Provide the [x, y] coordinate of the cell's center where the given text is located.  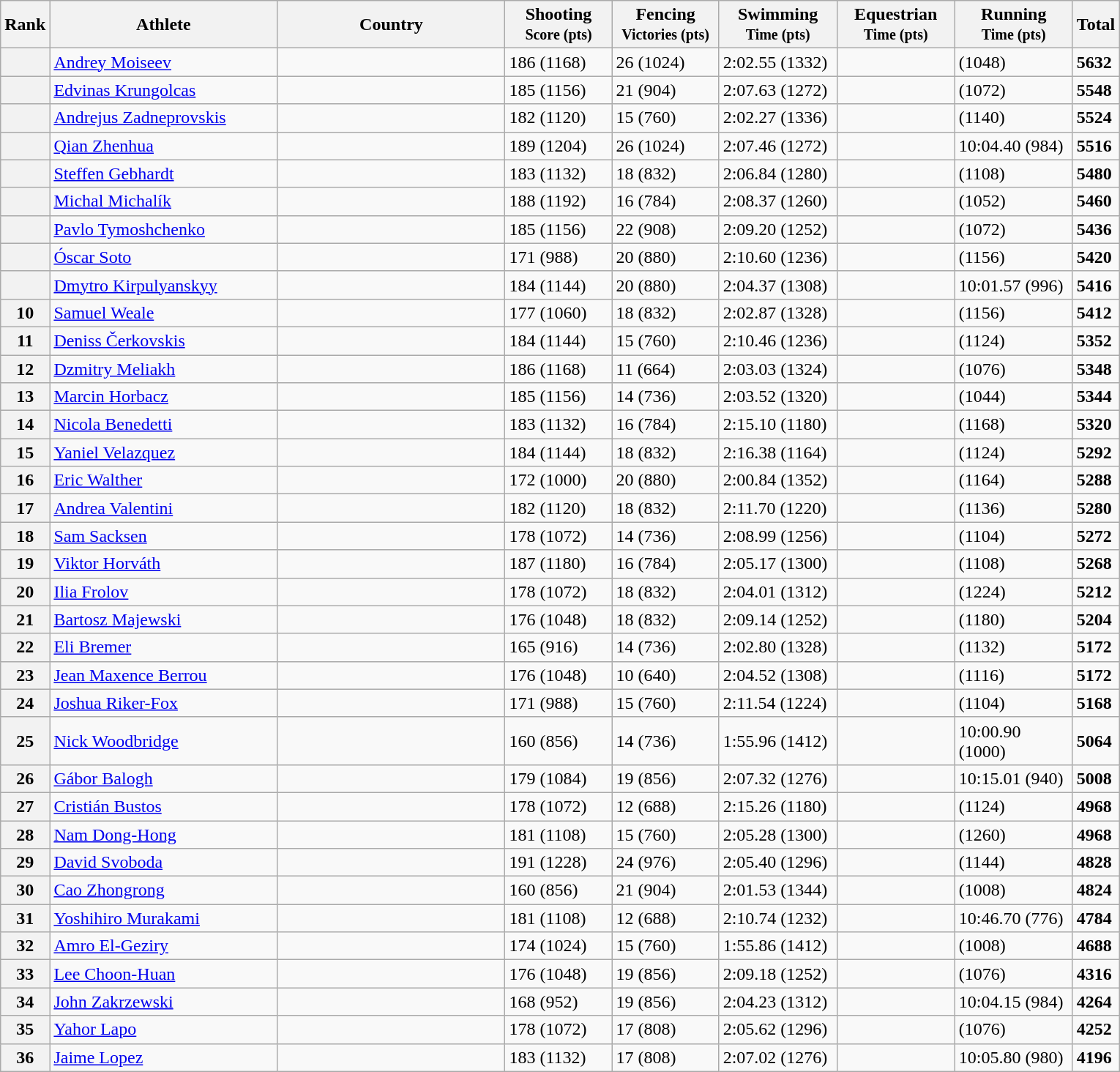
36 [25, 1057]
Bartosz Majewski [164, 619]
12 [25, 368]
Joshua Riker-Fox [164, 703]
2:06.84 (1280) [777, 174]
18 [25, 536]
179 (1084) [559, 778]
2:02.87 (1328) [777, 313]
10 [25, 313]
Ilia Frolov [164, 592]
Andrey Moiseev [164, 62]
Viktor Horváth [164, 564]
(1180) [1013, 619]
5292 [1096, 453]
ShootingScore (pts) [559, 25]
Nicola Benedetti [164, 425]
10:04.40 (984) [1013, 146]
5460 [1096, 201]
Óscar Soto [164, 257]
5352 [1096, 340]
5272 [1096, 536]
27 [25, 806]
2:04.37 (1308) [777, 285]
191 (1228) [559, 863]
5480 [1096, 174]
Athlete [164, 25]
5344 [1096, 397]
2:07.63 (1272) [777, 90]
10 (640) [665, 675]
(1168) [1013, 425]
2:08.37 (1260) [777, 201]
2:07.46 (1272) [777, 146]
24 [25, 703]
Fencing Victories (pts) [665, 25]
33 [25, 974]
189 (1204) [559, 146]
Total [1096, 25]
2:03.52 (1320) [777, 397]
Sam Sacksen [164, 536]
1:55.96 (1412) [777, 741]
187 (1180) [559, 564]
2:07.32 (1276) [777, 778]
(1048) [1013, 62]
11 [25, 340]
2:11.70 (1220) [777, 508]
2:01.53 (1344) [777, 890]
4824 [1096, 890]
5288 [1096, 480]
5268 [1096, 564]
11 (664) [665, 368]
(1136) [1013, 508]
172 (1000) [559, 480]
Equestrian Time (pts) [896, 25]
Edvinas Krungolcas [164, 90]
2:10.74 (1232) [777, 918]
10:46.70 (776) [1013, 918]
Gábor Balogh [164, 778]
(1164) [1013, 480]
5212 [1096, 592]
(1052) [1013, 201]
Eli Bremer [164, 647]
26 [25, 778]
16 [25, 480]
2:05.17 (1300) [777, 564]
13 [25, 397]
2:05.40 (1296) [777, 863]
30 [25, 890]
5064 [1096, 741]
5280 [1096, 508]
Yahor Lapo [164, 1030]
David Svoboda [164, 863]
174 (1024) [559, 946]
2:05.62 (1296) [777, 1030]
5412 [1096, 313]
2:05.28 (1300) [777, 834]
Steffen Gebhardt [164, 174]
(1132) [1013, 647]
Dmytro Kirpulyanskyy [164, 285]
(1044) [1013, 397]
21 [25, 619]
Cristián Bustos [164, 806]
1:55.86 (1412) [777, 946]
Yoshihiro Murakami [164, 918]
2:09.14 (1252) [777, 619]
4688 [1096, 946]
Andrejus Zadneprovskis [164, 118]
25 [25, 741]
10:01.57 (996) [1013, 285]
165 (916) [559, 647]
10:04.15 (984) [1013, 1002]
Nick Woodbridge [164, 741]
Rank [25, 25]
Yaniel Velazquez [164, 453]
4252 [1096, 1030]
5416 [1096, 285]
Jaime Lopez [164, 1057]
Nam Dong-Hong [164, 834]
2:16.38 (1164) [777, 453]
Eric Walther [164, 480]
32 [25, 946]
5632 [1096, 62]
10:00.90 (1000) [1013, 741]
Jean Maxence Berrou [164, 675]
John Zakrzewski [164, 1002]
29 [25, 863]
5524 [1096, 118]
Andrea Valentini [164, 508]
10:15.01 (940) [1013, 778]
Michal Michalík [164, 201]
35 [25, 1030]
4316 [1096, 974]
5168 [1096, 703]
2:00.84 (1352) [777, 480]
5548 [1096, 90]
2:15.26 (1180) [777, 806]
5516 [1096, 146]
5436 [1096, 229]
2:07.02 (1276) [777, 1057]
2:10.60 (1236) [777, 257]
14 [25, 425]
22 (908) [665, 229]
2:09.18 (1252) [777, 974]
Country [391, 25]
24 (976) [665, 863]
4784 [1096, 918]
(1224) [1013, 592]
5348 [1096, 368]
2:10.46 (1236) [777, 340]
Marcin Horbacz [164, 397]
5420 [1096, 257]
2:02.27 (1336) [777, 118]
Cao Zhongrong [164, 890]
Qian Zhenhua [164, 146]
Amro El-Geziry [164, 946]
5320 [1096, 425]
177 (1060) [559, 313]
2:11.54 (1224) [777, 703]
4828 [1096, 863]
Samuel Weale [164, 313]
17 [25, 508]
2:04.23 (1312) [777, 1002]
2:04.52 (1308) [777, 675]
2:08.99 (1256) [777, 536]
Pavlo Tymoshchenko [164, 229]
Deniss Čerkovskis [164, 340]
(1116) [1013, 675]
19 [25, 564]
2:03.03 (1324) [777, 368]
168 (952) [559, 1002]
5204 [1096, 619]
34 [25, 1002]
(1260) [1013, 834]
31 [25, 918]
20 [25, 592]
10:05.80 (980) [1013, 1057]
2:09.20 (1252) [777, 229]
2:02.55 (1332) [777, 62]
Running Time (pts) [1013, 25]
(1140) [1013, 118]
188 (1192) [559, 201]
15 [25, 453]
Swimming Time (pts) [777, 25]
(1144) [1013, 863]
4264 [1096, 1002]
2:02.80 (1328) [777, 647]
28 [25, 834]
4196 [1096, 1057]
5008 [1096, 778]
2:04.01 (1312) [777, 592]
2:15.10 (1180) [777, 425]
23 [25, 675]
Lee Choon-Huan [164, 974]
22 [25, 647]
Dzmitry Meliakh [164, 368]
